Provide the (X, Y) coordinate of the cell's center where the given text is located.  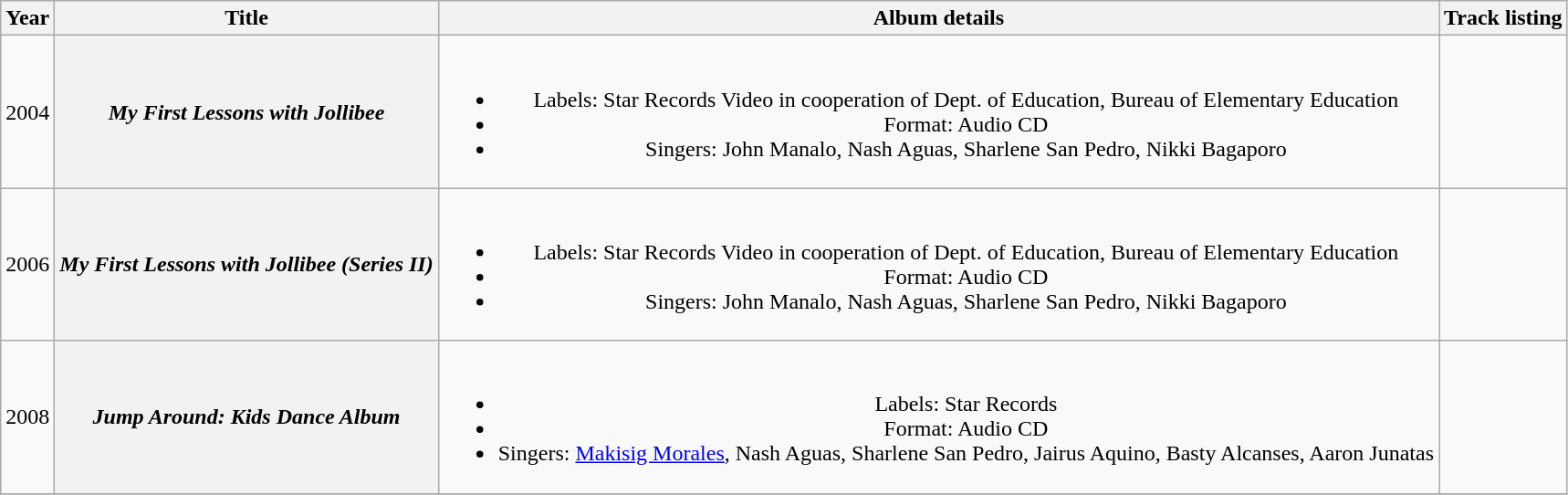
My First Lessons with Jollibee (Series II) (246, 265)
Jump Around: Kids Dance Album (246, 416)
2008 (27, 416)
Title (246, 18)
2006 (27, 265)
My First Lessons with Jollibee (246, 111)
Labels: Star RecordsFormat: Audio CDSingers: Makisig Morales, Nash Aguas, Sharlene San Pedro, Jairus Aquino, Basty Alcanses, Aaron Junatas (938, 416)
Year (27, 18)
Track listing (1504, 18)
2004 (27, 111)
Album details (938, 18)
